Extract the [x, y] coordinate from the center of the cell holding the provided text.  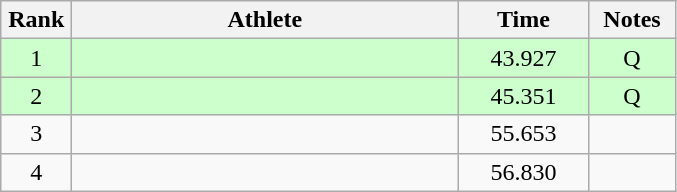
1 [36, 58]
Athlete [265, 20]
2 [36, 96]
45.351 [524, 96]
Notes [632, 20]
43.927 [524, 58]
55.653 [524, 134]
4 [36, 172]
56.830 [524, 172]
Time [524, 20]
3 [36, 134]
Rank [36, 20]
